Locate the cell with the specified text and output its [X, Y] center coordinate. 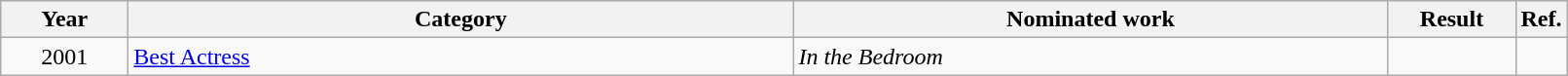
In the Bedroom [1090, 57]
Nominated work [1090, 19]
Category [461, 19]
Ref. [1542, 19]
Year [64, 19]
Result [1452, 19]
2001 [64, 57]
Best Actress [461, 57]
